From the cell containing the given text, extract its center point as [x, y] coordinate. 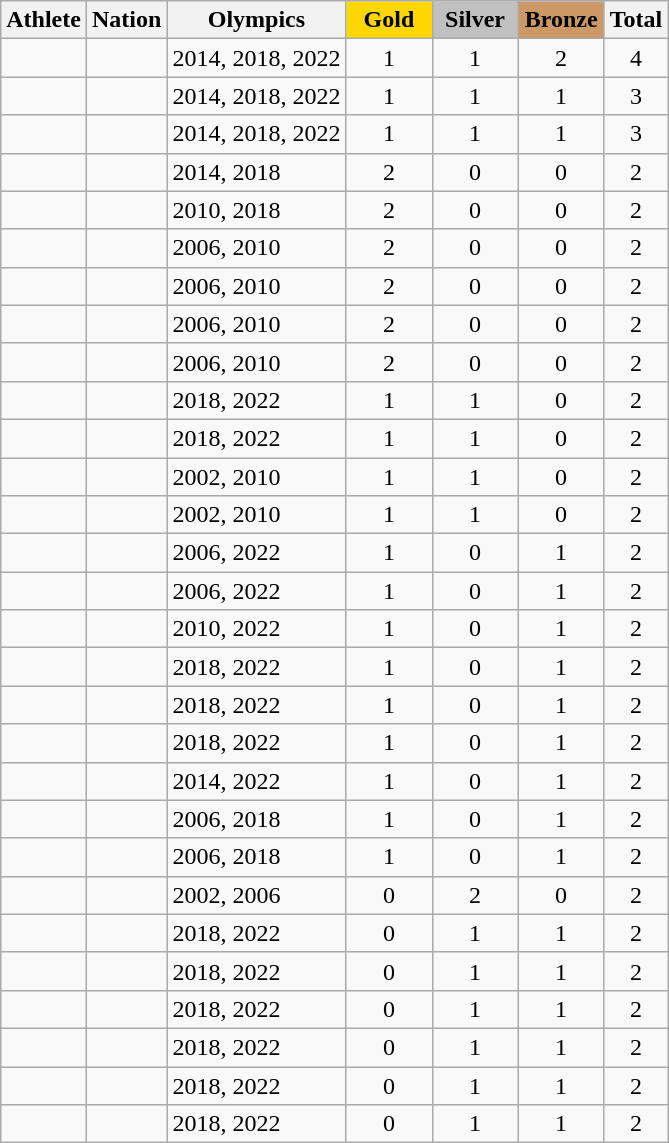
2014, 2018 [256, 172]
Athlete [44, 20]
2010, 2018 [256, 210]
2002, 2006 [256, 895]
Total [636, 20]
4 [636, 58]
Silver [475, 20]
Gold [389, 20]
Bronze [561, 20]
Olympics [256, 20]
Nation [126, 20]
2010, 2022 [256, 629]
2014, 2022 [256, 781]
